Determine the (x, y) coordinate at the center of the cell enclosing the given text.  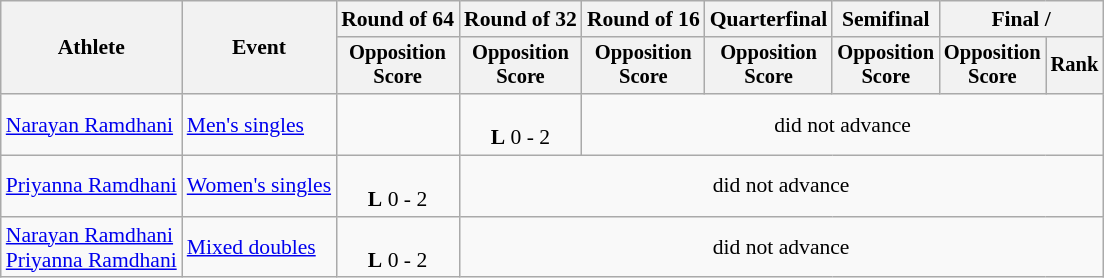
Men's singles (259, 124)
Mixed doubles (259, 248)
Rank (1075, 66)
Final / (1021, 19)
Quarterfinal (769, 19)
Athlete (92, 48)
Narayan Ramdhani (92, 124)
Narayan RamdhaniPriyanna Ramdhani (92, 248)
Round of 16 (644, 19)
Semifinal (886, 19)
Round of 32 (520, 19)
Priyanna Ramdhani (92, 186)
Round of 64 (398, 19)
Event (259, 48)
Women's singles (259, 186)
